From the cell containing the given text, extract its center point as (X, Y) coordinate. 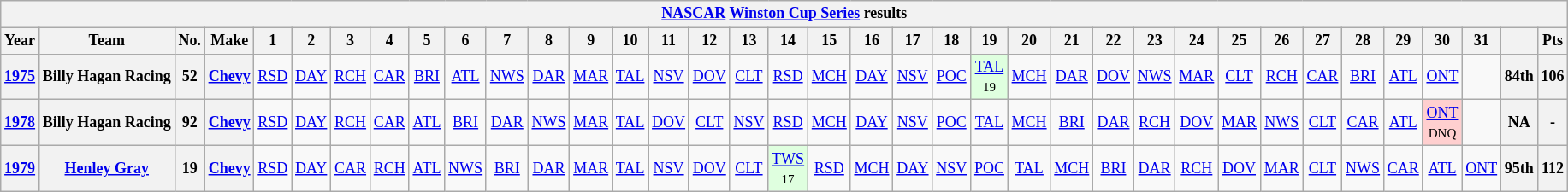
13 (749, 41)
4 (389, 41)
95th (1519, 168)
14 (789, 41)
9 (591, 41)
23 (1155, 41)
Year (21, 41)
Pts (1553, 41)
No. (190, 41)
30 (1442, 41)
106 (1553, 77)
6 (465, 41)
28 (1364, 41)
TAL19 (990, 77)
26 (1281, 41)
8 (549, 41)
1978 (21, 123)
1 (273, 41)
17 (913, 41)
1979 (21, 168)
29 (1403, 41)
7 (506, 41)
3 (351, 41)
25 (1240, 41)
Henley Gray (106, 168)
27 (1322, 41)
Team (106, 41)
20 (1029, 41)
15 (829, 41)
21 (1072, 41)
92 (190, 123)
52 (190, 77)
16 (872, 41)
Make (229, 41)
84th (1519, 77)
TWS17 (789, 168)
1975 (21, 77)
22 (1114, 41)
- (1553, 123)
2 (311, 41)
11 (669, 41)
18 (951, 41)
24 (1197, 41)
NASCAR Winston Cup Series results (784, 14)
ONTDNQ (1442, 123)
10 (630, 41)
NA (1519, 123)
31 (1482, 41)
5 (427, 41)
112 (1553, 168)
12 (709, 41)
